From the cell containing the given text, extract its center point as [x, y] coordinate. 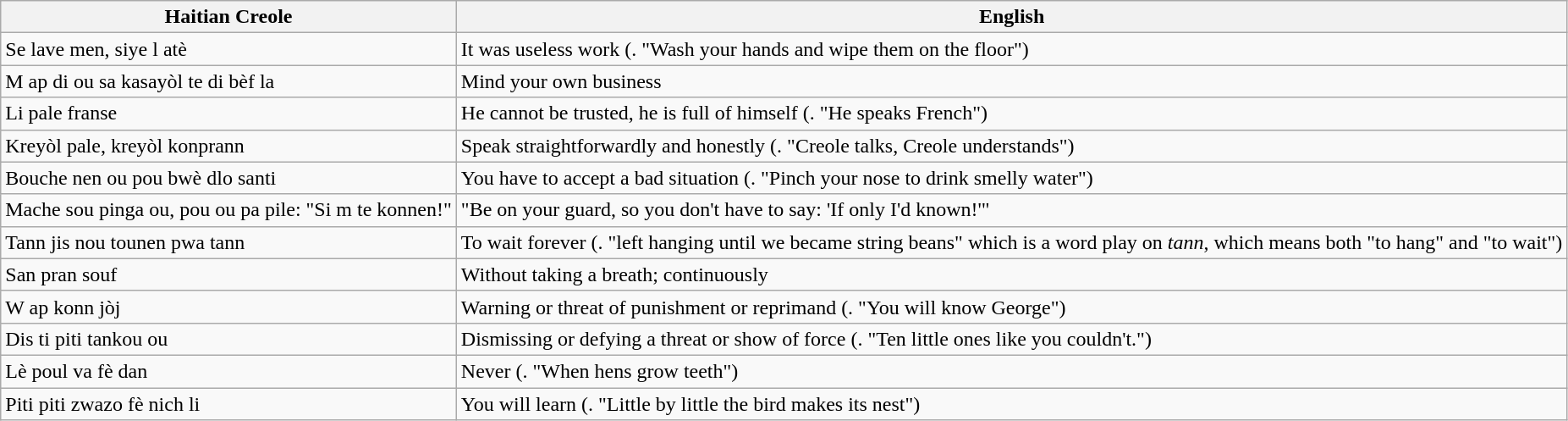
Mind your own business [1012, 81]
Never (. "When hens grow teeth") [1012, 371]
Without taking a breath; continuously [1012, 274]
Se lave men, siye l atè [228, 49]
Bouche nen ou pou bwè dlo santi [228, 178]
English [1012, 17]
It was useless work (. "Wash your hands and wipe them on the floor") [1012, 49]
Speak straightforwardly and honestly (. "Creole talks, Creole understands") [1012, 146]
You will learn (. "Little by little the bird makes its nest") [1012, 404]
"Be on your guard, so you don't have to say: 'If only I'd known!'" [1012, 210]
Dis ti piti tankou ou [228, 339]
He cannot be trusted, he is full of himself (. "He speaks French") [1012, 114]
Lè poul va fè dan [228, 371]
Li pale franse [228, 114]
To wait forever (. "left hanging until we became string beans" which is a word play on tann, which means both "to hang" and "to wait") [1012, 242]
Haitian Creole [228, 17]
Tann jis nou tounen pwa tann [228, 242]
M ap di ou sa kasayòl te di bèf la [228, 81]
San pran souf [228, 274]
Dismissing or defying a threat or show of force (. "Ten little ones like you couldn't.") [1012, 339]
Warning or threat of punishment or reprimand (. "You will know George") [1012, 307]
Mache sou pinga ou, pou ou pa pile: "Si m te konnen!" [228, 210]
Piti piti zwazo fè nich li [228, 404]
You have to accept a bad situation (. "Pinch your nose to drink smelly water") [1012, 178]
Kreyòl pale, kreyòl konprann [228, 146]
W ap konn jòj [228, 307]
